For the text-containing cell, return its midpoint in [X, Y] coordinate format. 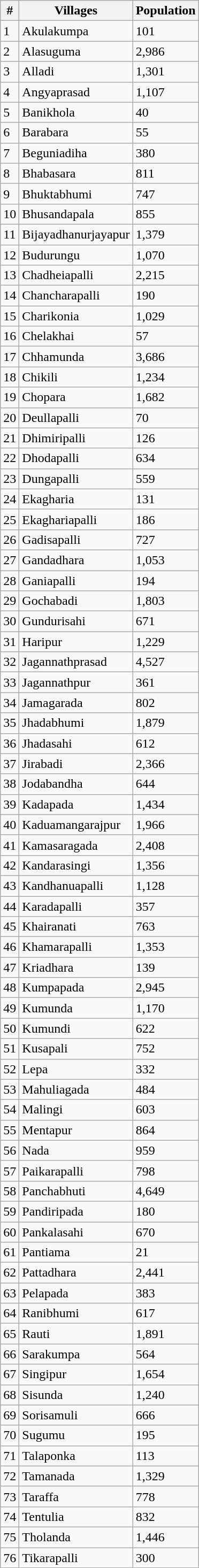
1,229 [166, 642]
8 [10, 173]
Kumpapada [76, 988]
14 [10, 296]
36 [10, 743]
65 [10, 1334]
Alladi [76, 72]
Gundurisahi [76, 621]
45 [10, 927]
4 [10, 92]
666 [166, 1415]
26 [10, 540]
76 [10, 1558]
9 [10, 194]
139 [166, 967]
Tamanada [76, 1476]
380 [166, 153]
Chopara [76, 397]
1,446 [166, 1537]
Khamarapalli [76, 947]
32 [10, 662]
11 [10, 234]
47 [10, 967]
2 [10, 51]
53 [10, 1089]
727 [166, 540]
Chhamunda [76, 357]
58 [10, 1191]
Mahuliagada [76, 1089]
832 [166, 1517]
35 [10, 723]
52 [10, 1069]
Kusapali [76, 1049]
Chadheiapalli [76, 275]
Malingi [76, 1110]
2,986 [166, 51]
1,240 [166, 1395]
752 [166, 1049]
Jirabadi [76, 764]
811 [166, 173]
41 [10, 845]
Jhadasahi [76, 743]
Panchabhuti [76, 1191]
1,434 [166, 804]
73 [10, 1496]
15 [10, 316]
16 [10, 336]
1,234 [166, 377]
Dungapalli [76, 479]
Lepa [76, 1069]
Pankalasahi [76, 1232]
763 [166, 927]
56 [10, 1150]
Ekagharia [76, 499]
28 [10, 580]
Kaduamangarajpur [76, 825]
Jagannathprasad [76, 662]
101 [166, 31]
49 [10, 1008]
Gandadhara [76, 560]
60 [10, 1232]
1,379 [166, 234]
617 [166, 1313]
17 [10, 357]
3,686 [166, 357]
Rauti [76, 1334]
644 [166, 784]
68 [10, 1395]
7 [10, 153]
Jodabandha [76, 784]
Bhuktabhumi [76, 194]
2,441 [166, 1273]
59 [10, 1211]
37 [10, 764]
71 [10, 1456]
Chancharapalli [76, 296]
1,170 [166, 1008]
Population [166, 11]
48 [10, 988]
Kadapada [76, 804]
29 [10, 601]
Sorisamuli [76, 1415]
612 [166, 743]
Angyaprasad [76, 92]
Jamagarada [76, 703]
50 [10, 1028]
Alasuguma [76, 51]
1,107 [166, 92]
1,053 [166, 560]
Banikhola [76, 112]
75 [10, 1537]
Pattadhara [76, 1273]
622 [166, 1028]
61 [10, 1252]
1,654 [166, 1374]
1,879 [166, 723]
2,945 [166, 988]
190 [166, 296]
Kumundi [76, 1028]
Charikonia [76, 316]
Sugumu [76, 1435]
Kandhanuapalli [76, 886]
855 [166, 214]
54 [10, 1110]
46 [10, 947]
42 [10, 865]
1,966 [166, 825]
Haripur [76, 642]
12 [10, 255]
131 [166, 499]
Beguniadiha [76, 153]
44 [10, 906]
18 [10, 377]
Villages [76, 11]
634 [166, 458]
195 [166, 1435]
802 [166, 703]
Kandarasingi [76, 865]
13 [10, 275]
69 [10, 1415]
Ekaghariapalli [76, 519]
4,649 [166, 1191]
Kumunda [76, 1008]
798 [166, 1171]
33 [10, 682]
Dhimiripalli [76, 438]
31 [10, 642]
51 [10, 1049]
2,215 [166, 275]
671 [166, 621]
Budurungu [76, 255]
1,329 [166, 1476]
Barabara [76, 133]
186 [166, 519]
62 [10, 1273]
Karadapalli [76, 906]
64 [10, 1313]
Bhabasara [76, 173]
564 [166, 1354]
34 [10, 703]
25 [10, 519]
2,408 [166, 845]
300 [166, 1558]
39 [10, 804]
72 [10, 1476]
484 [166, 1089]
Pantiama [76, 1252]
1,128 [166, 886]
126 [166, 438]
Nada [76, 1150]
Dhodapalli [76, 458]
1,682 [166, 397]
Kriadhara [76, 967]
27 [10, 560]
# [10, 11]
Gadisapalli [76, 540]
19 [10, 397]
559 [166, 479]
Mentapur [76, 1130]
4,527 [166, 662]
959 [166, 1150]
2,366 [166, 764]
22 [10, 458]
194 [166, 580]
Akulakumpa [76, 31]
Bijayadhanurjayapur [76, 234]
63 [10, 1293]
1 [10, 31]
Paikarapalli [76, 1171]
1,353 [166, 947]
1,803 [166, 601]
66 [10, 1354]
43 [10, 886]
603 [166, 1110]
180 [166, 1211]
Ranibhumi [76, 1313]
332 [166, 1069]
67 [10, 1374]
Chelakhai [76, 336]
3 [10, 72]
24 [10, 499]
Tentulia [76, 1517]
10 [10, 214]
Jagannathpur [76, 682]
383 [166, 1293]
Ganiapalli [76, 580]
20 [10, 418]
Bhusandapala [76, 214]
5 [10, 112]
Chikili [76, 377]
Pelapada [76, 1293]
864 [166, 1130]
778 [166, 1496]
Tholanda [76, 1537]
670 [166, 1232]
1,301 [166, 72]
Gochabadi [76, 601]
Talaponka [76, 1456]
Kamasaragada [76, 845]
Jhadabhumi [76, 723]
357 [166, 906]
Sisunda [76, 1395]
Khairanati [76, 927]
23 [10, 479]
Taraffa [76, 1496]
38 [10, 784]
361 [166, 682]
747 [166, 194]
Sarakumpa [76, 1354]
30 [10, 621]
1,356 [166, 865]
74 [10, 1517]
Pandiripada [76, 1211]
1,891 [166, 1334]
Tikarapalli [76, 1558]
113 [166, 1456]
6 [10, 133]
1,070 [166, 255]
1,029 [166, 316]
Deullapalli [76, 418]
Singipur [76, 1374]
